Capture the cell that displays the provided text and extract its [X, Y] central coordinate. 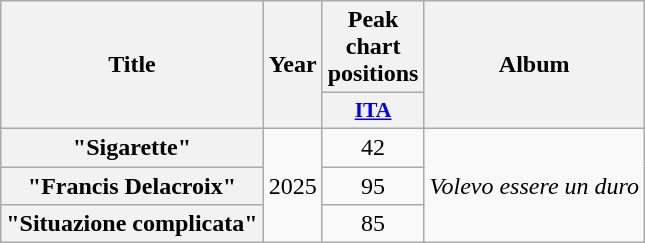
"Sigarette" [132, 147]
Year [292, 65]
Title [132, 65]
Peak chart positions [373, 47]
Volevo essere un duro [534, 185]
95 [373, 185]
"Situazione complicata" [132, 224]
ITA [373, 111]
Album [534, 65]
"Francis Delacroix" [132, 185]
2025 [292, 185]
85 [373, 224]
42 [373, 147]
